Extract the [X, Y] coordinate from the center of the cell holding the provided text.  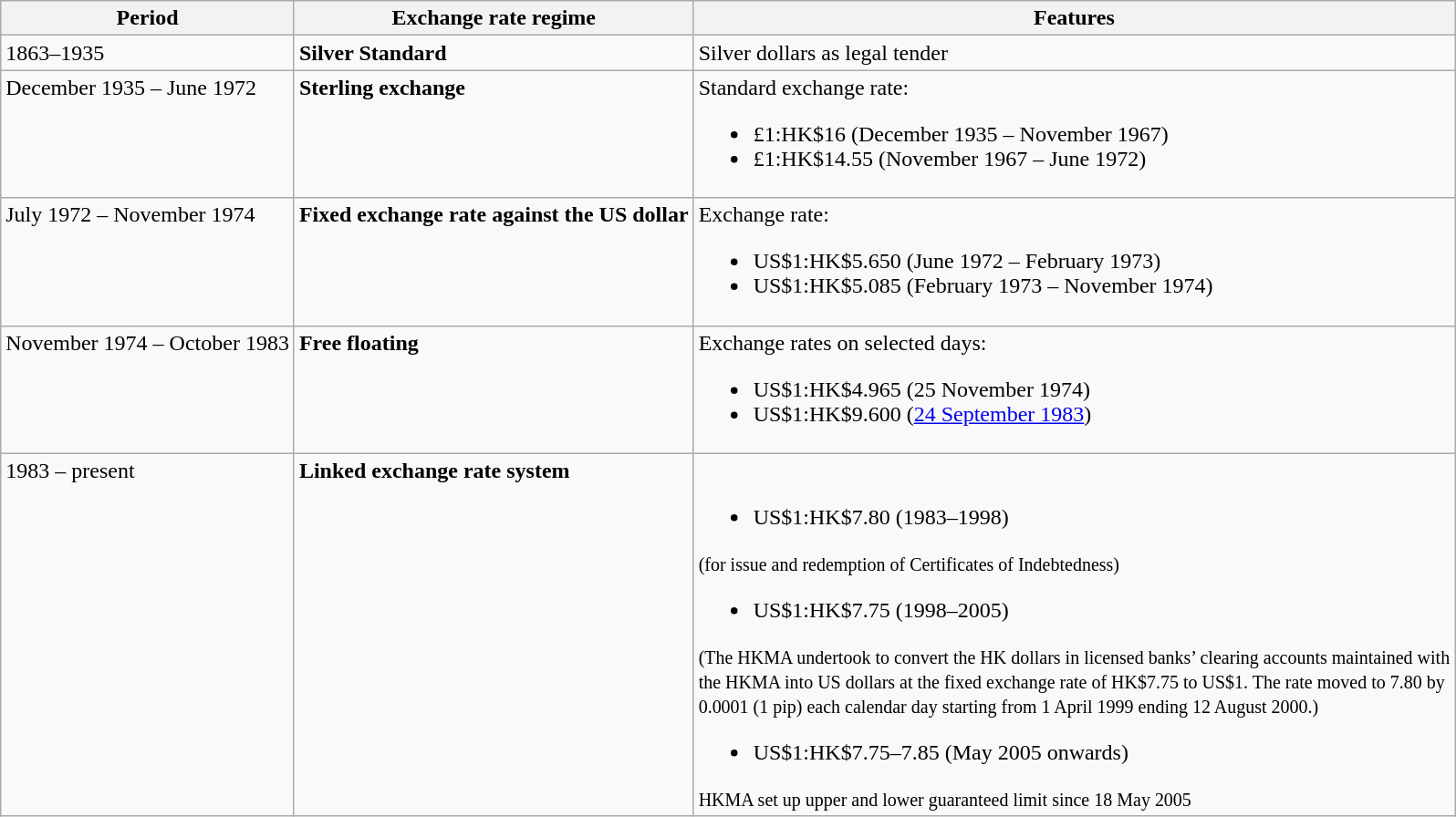
Standard exchange rate:£1:HK$16 (December 1935 – November 1967)£1:HK$14.55 (November 1967 – June 1972) [1075, 134]
Period [148, 18]
1863–1935 [148, 53]
November 1974 – October 1983 [148, 389]
Exchange rate:US$1:HK$5.650 (June 1972 – February 1973)US$1:HK$5.085 (February 1973 – November 1974) [1075, 262]
December 1935 – June 1972 [148, 134]
Silver Standard [494, 53]
Exchange rate regime [494, 18]
1983 – present [148, 635]
Linked exchange rate system [494, 635]
Fixed exchange rate against the US dollar [494, 262]
July 1972 – November 1974 [148, 262]
Exchange rates on selected days:US$1:HK$4.965 (25 November 1974)US$1:HK$9.600 (24 September 1983) [1075, 389]
Silver dollars as legal tender [1075, 53]
Features [1075, 18]
Sterling exchange [494, 134]
Free floating [494, 389]
